For the text-containing cell, return its midpoint in [X, Y] coordinate format. 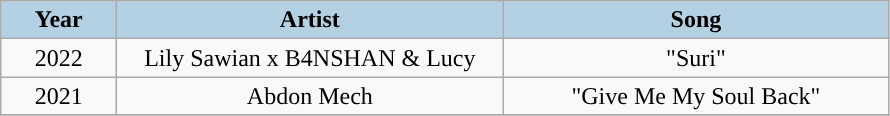
Lily Sawian x B4NSHAN & Lucy [310, 58]
Year [59, 20]
Artist [310, 20]
2022 [59, 58]
2021 [59, 96]
"Suri" [696, 58]
Abdon Mech [310, 96]
"Give Me My Soul Back" [696, 96]
Song [696, 20]
